For the text-containing cell, return its midpoint in (X, Y) coordinate format. 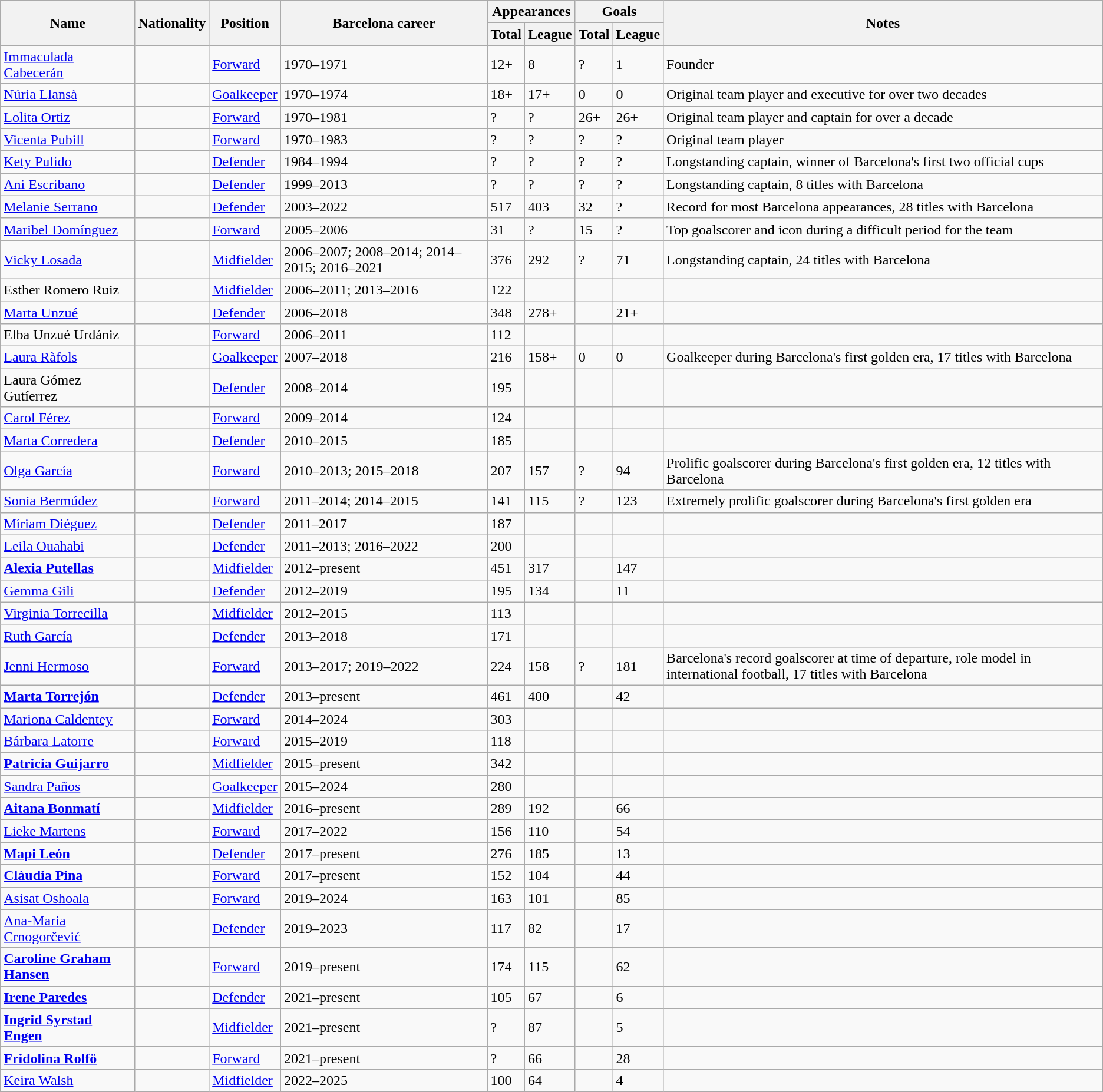
2013–2017; 2019–2022 (384, 666)
2019–present (384, 967)
Míriam Diéguez (68, 524)
18+ (506, 95)
2019–2023 (384, 928)
82 (550, 928)
Clàudia Pina (68, 876)
Melanie Serrano (68, 207)
Núria Llansà (68, 95)
Nationality (172, 23)
1984–1994 (384, 162)
2009–2014 (384, 418)
1970–1983 (384, 140)
2010–2015 (384, 441)
2015–2024 (384, 786)
Immaculada Cabecerán (68, 65)
163 (506, 898)
2011–2017 (384, 524)
Mapi León (68, 853)
2006–2018 (384, 313)
Original team player and executive for over two decades (883, 95)
Record for most Barcelona appearances, 28 titles with Barcelona (883, 207)
2006–2011; 2013–2016 (384, 290)
171 (506, 636)
Bárbara Latorre (68, 742)
101 (550, 898)
158+ (550, 358)
2008–2014 (384, 388)
174 (506, 967)
Vicenta Pubill (68, 140)
Barcelona's record goalscorer at time of departure, role model in international football, 17 titles with Barcelona (883, 666)
Notes (883, 23)
Original team player (883, 140)
2010–2013; 2015–2018 (384, 471)
Laura Ràfols (68, 358)
192 (550, 809)
Longstanding captain, 8 titles with Barcelona (883, 184)
224 (506, 666)
2012–present (384, 568)
123 (638, 501)
348 (506, 313)
42 (638, 696)
342 (506, 764)
Original team player and captain for over a decade (883, 117)
Jenni Hermoso (68, 666)
94 (638, 471)
21+ (638, 313)
Elba Unzué Urdániz (68, 335)
Caroline Graham Hansen (68, 967)
Ani Escribano (68, 184)
181 (638, 666)
Sonia Bermúdez (68, 501)
Extremely prolific goalscorer during Barcelona's first golden era (883, 501)
5 (638, 1027)
Ana-Maria Crnogorčević (68, 928)
Virginia Torrecilla (68, 613)
Appearances (531, 12)
278+ (550, 313)
2007–2018 (384, 358)
12+ (506, 65)
1970–1971 (384, 65)
Laura Gómez Gutíerrez (68, 388)
2015–present (384, 764)
2012–2019 (384, 591)
64 (550, 1080)
Position (245, 23)
276 (506, 853)
2006–2007; 2008–2014; 2014–2015; 2016–2021 (384, 259)
Leila Ouahabi (68, 546)
Ruth García (68, 636)
2022–2025 (384, 1080)
Lolita Ortiz (68, 117)
1999–2013 (384, 184)
2017–2022 (384, 831)
100 (506, 1080)
87 (550, 1027)
2006–2011 (384, 335)
2011–2014; 2014–2015 (384, 501)
Fridolina Rolfö (68, 1058)
2014–2024 (384, 719)
187 (506, 524)
Longstanding captain, 24 titles with Barcelona (883, 259)
124 (506, 418)
8 (550, 65)
303 (506, 719)
Barcelona career (384, 23)
110 (550, 831)
141 (506, 501)
216 (506, 358)
85 (638, 898)
403 (550, 207)
Prolific goalscorer during Barcelona's first golden era, 12 titles with Barcelona (883, 471)
317 (550, 568)
207 (506, 471)
Marta Corredera (68, 441)
2013–2018 (384, 636)
Mariona Caldentey (68, 719)
15 (594, 229)
67 (550, 997)
Top goalscorer and icon during a difficult period for the team (883, 229)
28 (638, 1058)
Alexia Putellas (68, 568)
Irene Paredes (68, 997)
2012–2015 (384, 613)
289 (506, 809)
147 (638, 568)
11 (638, 591)
200 (506, 546)
1 (638, 65)
Keira Walsh (68, 1080)
Goalkeeper during Barcelona's first golden era, 17 titles with Barcelona (883, 358)
32 (594, 207)
105 (506, 997)
118 (506, 742)
280 (506, 786)
156 (506, 831)
112 (506, 335)
134 (550, 591)
Founder (883, 65)
1970–1974 (384, 95)
Name (68, 23)
Maribel Domínguez (68, 229)
461 (506, 696)
Vicky Losada (68, 259)
292 (550, 259)
Longstanding captain, winner of Barcelona's first two official cups (883, 162)
Kety Pulido (68, 162)
2016–present (384, 809)
517 (506, 207)
17 (638, 928)
122 (506, 290)
Aitana Bonmatí (68, 809)
31 (506, 229)
113 (506, 613)
13 (638, 853)
Ingrid Syrstad Engen (68, 1027)
157 (550, 471)
54 (638, 831)
4 (638, 1080)
Esther Romero Ruiz (68, 290)
17+ (550, 95)
104 (550, 876)
Patricia Guijarro (68, 764)
2005–2006 (384, 229)
376 (506, 259)
2011–2013; 2016–2022 (384, 546)
Sandra Paños (68, 786)
Marta Unzué (68, 313)
44 (638, 876)
Lieke Martens (68, 831)
158 (550, 666)
2019–2024 (384, 898)
1970–1981 (384, 117)
400 (550, 696)
Asisat Oshoala (68, 898)
62 (638, 967)
2015–2019 (384, 742)
Olga García (68, 471)
117 (506, 928)
Goals (619, 12)
Marta Torrejón (68, 696)
152 (506, 876)
6 (638, 997)
2003–2022 (384, 207)
2013–present (384, 696)
Gemma Gili (68, 591)
451 (506, 568)
71 (638, 259)
Carol Férez (68, 418)
